Search for the cell housing the specified text and yield its [x, y] center coordinate. 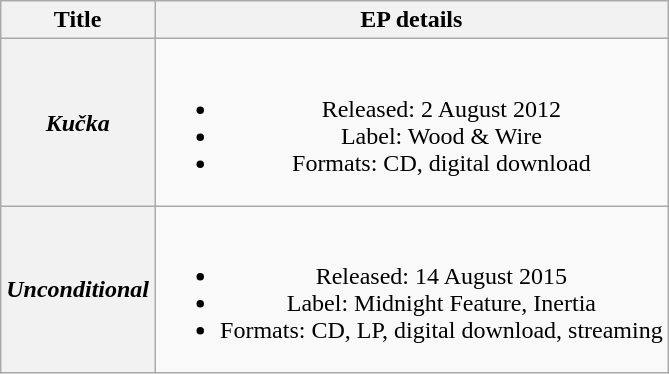
Released: 2 August 2012Label: Wood & WireFormats: CD, digital download [412, 122]
Title [78, 20]
Released: 14 August 2015Label: Midnight Feature, InertiaFormats: CD, LP, digital download, streaming [412, 290]
Unconditional [78, 290]
EP details [412, 20]
Kučka [78, 122]
